Provide the (x, y) coordinate of the cell's center where the given text is located.  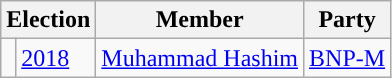
Party (348, 20)
2018 (56, 58)
Member (200, 20)
BNP-M (348, 58)
Muhammad Hashim (200, 58)
Election (48, 20)
